Extract the [x, y] coordinate from the center of the cell holding the provided text.  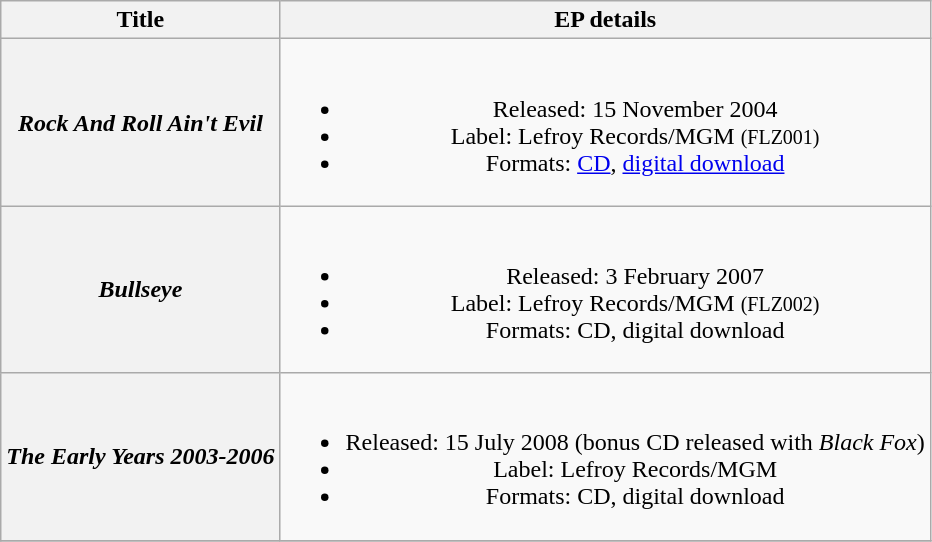
Title [140, 20]
Rock And Roll Ain't Evil [140, 122]
Released: 15 July 2008 (bonus CD released with Black Fox)Label: Lefroy Records/MGMFormats: CD, digital download [605, 456]
EP details [605, 20]
The Early Years 2003-2006 [140, 456]
Released: 15 November 2004Label: Lefroy Records/MGM (FLZ001)Formats: CD, digital download [605, 122]
Released: 3 February 2007Label: Lefroy Records/MGM (FLZ002)Formats: CD, digital download [605, 290]
Bullseye [140, 290]
